Scan for the cell matching the given text and deliver its (X, Y) coordinate at center. 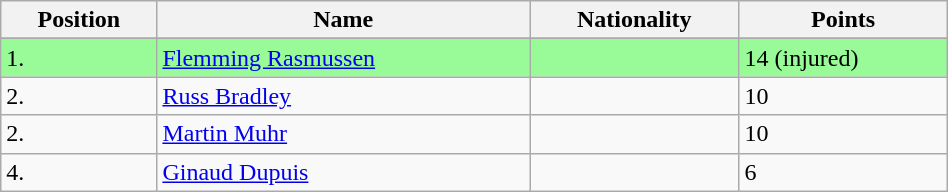
Name (344, 20)
Nationality (634, 20)
1. (79, 58)
Ginaud Dupuis (344, 172)
Position (79, 20)
Flemming Rasmussen (344, 58)
Points (843, 20)
4. (79, 172)
6 (843, 172)
Russ Bradley (344, 96)
Martin Muhr (344, 134)
14 (injured) (843, 58)
